Capture the cell that displays the provided text and extract its (X, Y) central coordinate. 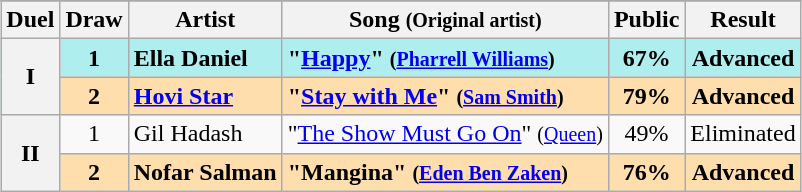
Eliminated (743, 134)
Artist (205, 20)
Ella Daniel (205, 58)
Song (Original artist) (445, 20)
Nofar Salman (205, 172)
"Happy" (Pharrell Williams) (445, 58)
I (30, 77)
"Mangina" (Eden Ben Zaken) (445, 172)
Gil Hadash (205, 134)
"The Show Must Go On" (Queen) (445, 134)
Result (743, 20)
67% (646, 58)
76% (646, 172)
79% (646, 96)
Draw (94, 20)
Public (646, 20)
Hovi Star (205, 96)
"Stay with Me" (Sam Smith) (445, 96)
II (30, 153)
Duel (30, 20)
49% (646, 134)
